Pinpoint the cell where the given text exists, returning its (X, Y) midpoint coordinate. 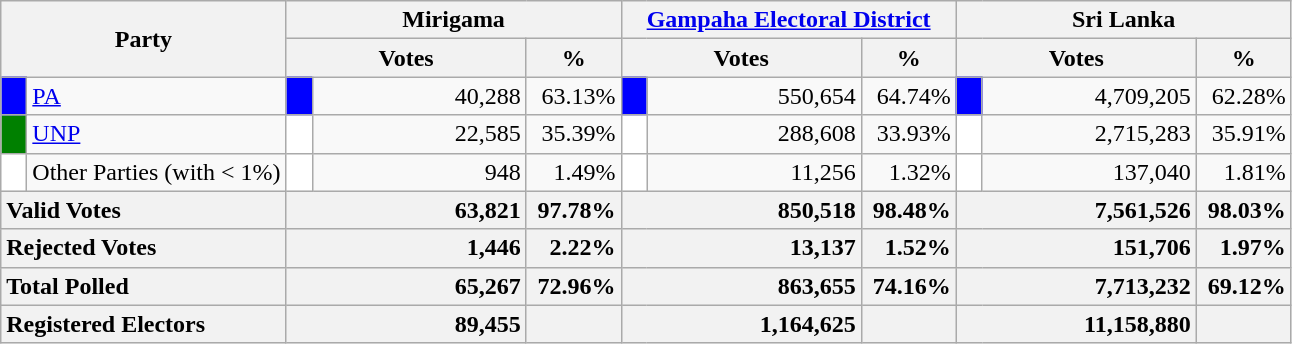
69.12% (1244, 286)
550,654 (754, 96)
1.32% (908, 172)
7,561,526 (1076, 210)
2.22% (574, 248)
62.28% (1244, 96)
PA (156, 96)
63,821 (406, 210)
Rejected Votes (144, 248)
13,137 (741, 248)
Party (144, 39)
863,655 (741, 286)
1.97% (1244, 248)
63.13% (574, 96)
22,585 (419, 134)
11,158,880 (1076, 324)
Other Parties (with < 1%) (156, 172)
35.91% (1244, 134)
Gampaha Electoral District (788, 20)
948 (419, 172)
Valid Votes (144, 210)
98.03% (1244, 210)
97.78% (574, 210)
137,040 (1089, 172)
33.93% (908, 134)
64.74% (908, 96)
89,455 (406, 324)
72.96% (574, 286)
7,713,232 (1076, 286)
1,164,625 (741, 324)
Sri Lanka (1124, 20)
40,288 (419, 96)
98.48% (908, 210)
Total Polled (144, 286)
850,518 (741, 210)
1,446 (406, 248)
11,256 (754, 172)
Registered Electors (144, 324)
74.16% (908, 286)
35.39% (574, 134)
288,608 (754, 134)
1.81% (1244, 172)
Mirigama (454, 20)
UNP (156, 134)
151,706 (1076, 248)
65,267 (406, 286)
1.52% (908, 248)
2,715,283 (1089, 134)
1.49% (574, 172)
4,709,205 (1089, 96)
